Locate the cell with the specified text and output its [X, Y] center coordinate. 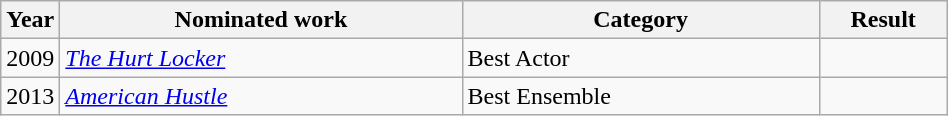
2013 [30, 96]
Result [883, 20]
Best Ensemble [640, 96]
Best Actor [640, 58]
Year [30, 20]
The Hurt Locker [261, 58]
Category [640, 20]
Nominated work [261, 20]
American Hustle [261, 96]
2009 [30, 58]
